Scan for the cell matching the given text and deliver its (x, y) coordinate at center. 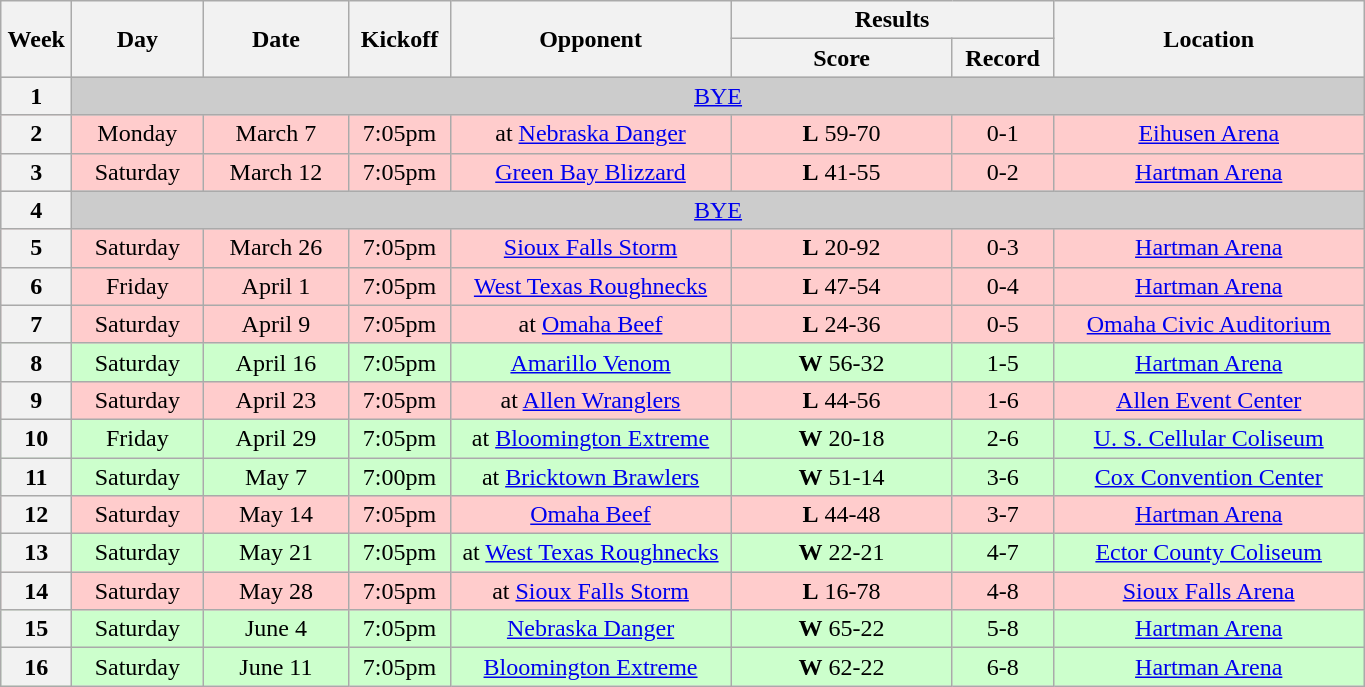
4-8 (1002, 591)
April 23 (276, 400)
L 20-92 (842, 248)
April 16 (276, 362)
Eihusen Arena (1208, 134)
June 4 (276, 629)
Omaha Beef (590, 515)
April 9 (276, 324)
W 22-21 (842, 553)
Results (892, 20)
13 (36, 553)
0-5 (1002, 324)
April 29 (276, 438)
3-7 (1002, 515)
at West Texas Roughnecks (590, 553)
L 44-48 (842, 515)
6-8 (1002, 667)
March 7 (276, 134)
W 62-22 (842, 667)
16 (36, 667)
Nebraska Danger (590, 629)
L 47-54 (842, 286)
U. S. Cellular Coliseum (1208, 438)
7 (36, 324)
0-3 (1002, 248)
March 26 (276, 248)
Sioux Falls Arena (1208, 591)
10 (36, 438)
W 65-22 (842, 629)
May 21 (276, 553)
4-7 (1002, 553)
7:00pm (400, 477)
Allen Event Center (1208, 400)
15 (36, 629)
W 51-14 (842, 477)
W 56-32 (842, 362)
Day (138, 39)
April 1 (276, 286)
at Allen Wranglers (590, 400)
0-4 (1002, 286)
3-6 (1002, 477)
Date (276, 39)
3 (36, 172)
Monday (138, 134)
Location (1208, 39)
Opponent (590, 39)
at Bricktown Brawlers (590, 477)
May 14 (276, 515)
Kickoff (400, 39)
Record (1002, 58)
L 24-36 (842, 324)
Week (36, 39)
4 (36, 210)
May 28 (276, 591)
at Omaha Beef (590, 324)
West Texas Roughnecks (590, 286)
Amarillo Venom (590, 362)
5-8 (1002, 629)
Cox Convention Center (1208, 477)
0-1 (1002, 134)
L 16-78 (842, 591)
11 (36, 477)
2 (36, 134)
W 20-18 (842, 438)
9 (36, 400)
at Nebraska Danger (590, 134)
14 (36, 591)
March 12 (276, 172)
Green Bay Blizzard (590, 172)
6 (36, 286)
Omaha Civic Auditorium (1208, 324)
Score (842, 58)
1-6 (1002, 400)
12 (36, 515)
2-6 (1002, 438)
L 44-56 (842, 400)
5 (36, 248)
8 (36, 362)
1-5 (1002, 362)
Bloomington Extreme (590, 667)
May 7 (276, 477)
Ector County Coliseum (1208, 553)
Sioux Falls Storm (590, 248)
L 59-70 (842, 134)
1 (36, 96)
at Bloomington Extreme (590, 438)
June 11 (276, 667)
0-2 (1002, 172)
L 41-55 (842, 172)
at Sioux Falls Storm (590, 591)
